Extract the [x, y] coordinate from the center of the cell holding the provided text.  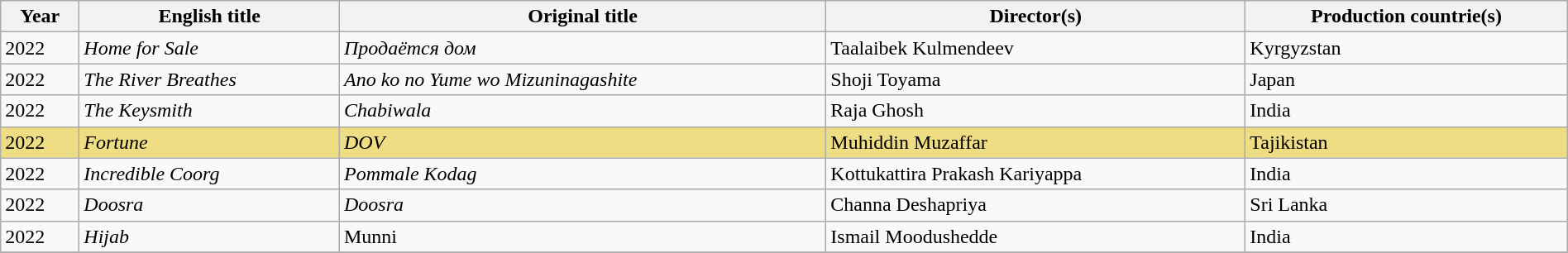
The River Breathes [210, 79]
Director(s) [1035, 17]
Ano ko no Yume wo Mizuninagashite [582, 79]
Channa Deshapriya [1035, 205]
Original title [582, 17]
Продаётся дом [582, 48]
Muhiddin Muzaffar [1035, 142]
Shoji Toyama [1035, 79]
Hijab [210, 236]
Japan [1406, 79]
Kottukattira Prakash Kariyappa [1035, 174]
Raja Ghosh [1035, 111]
Sri Lanka [1406, 205]
English title [210, 17]
Fortune [210, 142]
Ismail Moodushedde [1035, 236]
DOV [582, 142]
Home for Sale [210, 48]
Chabiwala [582, 111]
Incredible Coorg [210, 174]
Taalaibek Kulmendeev [1035, 48]
Kyrgyzstan [1406, 48]
Tajikistan [1406, 142]
Munni [582, 236]
The Keysmith [210, 111]
Year [40, 17]
Production countrie(s) [1406, 17]
Pommale Kodag [582, 174]
